Search for the cell housing the specified text and yield its [x, y] center coordinate. 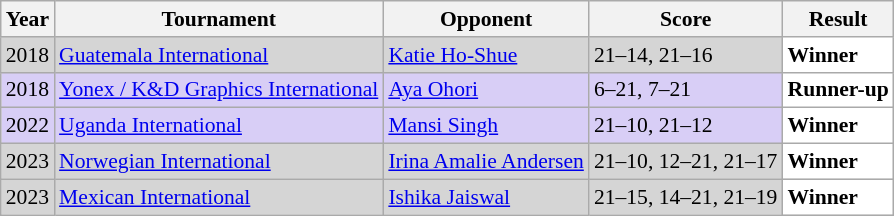
21–10, 12–21, 21–17 [686, 162]
Opponent [486, 19]
6–21, 7–21 [686, 90]
Year [28, 19]
Yonex / K&D Graphics International [218, 90]
Guatemala International [218, 55]
Aya Ohori [486, 90]
21–14, 21–16 [686, 55]
Ishika Jaiswal [486, 197]
Katie Ho-Shue [486, 55]
Score [686, 19]
21–15, 14–21, 21–19 [686, 197]
Mexican International [218, 197]
Mansi Singh [486, 126]
Tournament [218, 19]
Result [838, 19]
21–10, 21–12 [686, 126]
Norwegian International [218, 162]
Runner-up [838, 90]
2022 [28, 126]
Uganda International [218, 126]
Irina Amalie Andersen [486, 162]
